Return (x, y) of the center of cell containing provided text 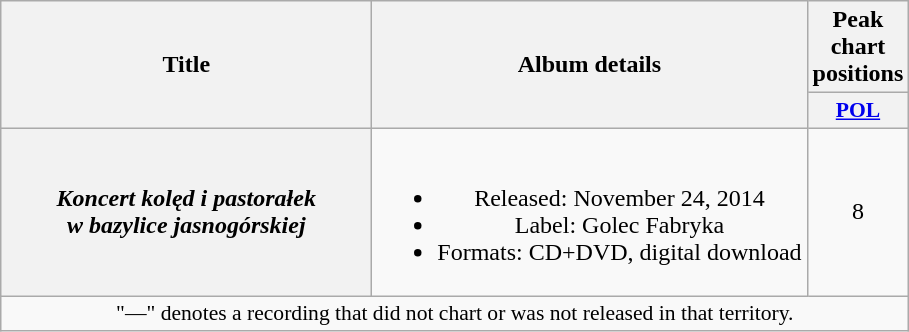
Title (186, 65)
8 (858, 212)
Released: November 24, 2014Label: Golec FabrykaFormats: CD+DVD, digital download (590, 212)
Album details (590, 65)
POL (858, 111)
Koncert kolęd i pastorałekw bazylice jasnogórskiej (186, 212)
"—" denotes a recording that did not chart or was not released in that territory. (455, 314)
Peak chart positions (858, 47)
